From the cell containing the given text, extract its center point as (x, y) coordinate. 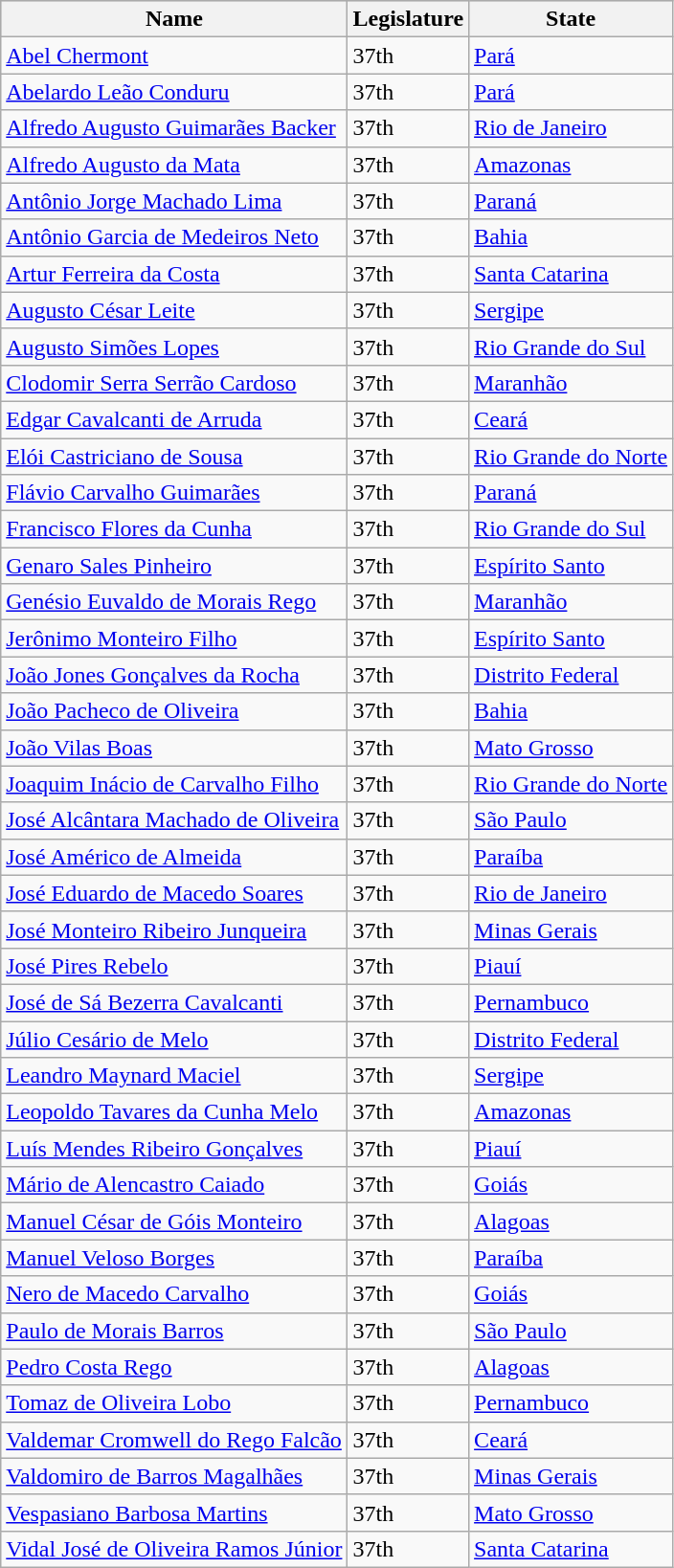
Genaro Sales Pinheiro (174, 566)
Clodomir Serra Serrão Cardoso (174, 383)
Augusto César Leite (174, 310)
Jerônimo Monteiro Filho (174, 638)
João Pacheco de Oliveira (174, 711)
Alfredo Augusto da Mata (174, 165)
Name (174, 19)
João Jones Gonçalves da Rocha (174, 675)
João Vilas Boas (174, 748)
José Monteiro Ribeiro Junqueira (174, 930)
José Pires Rebelo (174, 966)
Júlio Cesário de Melo (174, 1039)
Manuel César de Góis Monteiro (174, 1221)
Leandro Maynard Maciel (174, 1076)
Manuel Veloso Borges (174, 1258)
Genésio Euvaldo de Morais Rego (174, 602)
Legislature (408, 19)
Antônio Jorge Machado Lima (174, 201)
Paulo de Morais Barros (174, 1331)
José Eduardo de Macedo Soares (174, 893)
José Américo de Almeida (174, 857)
State (571, 19)
Augusto Simões Lopes (174, 347)
Francisco Flores da Cunha (174, 529)
Nero de Macedo Carvalho (174, 1294)
Alfredo Augusto Guimarães Backer (174, 128)
Leopoldo Tavares da Cunha Melo (174, 1112)
Luís Mendes Ribeiro Gonçalves (174, 1149)
Joaquim Inácio de Carvalho Filho (174, 784)
Mário de Alencastro Caiado (174, 1185)
Valdemar Cromwell do Rego Falcão (174, 1440)
Vidal José de Oliveira Ramos Júnior (174, 1549)
Elói Castriciano de Sousa (174, 457)
Pedro Costa Rego (174, 1367)
Abel Chermont (174, 56)
Flávio Carvalho Guimarães (174, 493)
José de Sá Bezerra Cavalcanti (174, 1002)
Valdomiro de Barros Magalhães (174, 1476)
José Alcântara Machado de Oliveira (174, 820)
Antônio Garcia de Medeiros Neto (174, 237)
Edgar Cavalcanti de Arruda (174, 419)
Vespasiano Barbosa Martins (174, 1512)
Abelardo Leão Conduru (174, 92)
Tomaz de Oliveira Lobo (174, 1403)
Artur Ferreira da Costa (174, 274)
